Extract the (x, y) coordinate from the center of the cell holding the provided text.  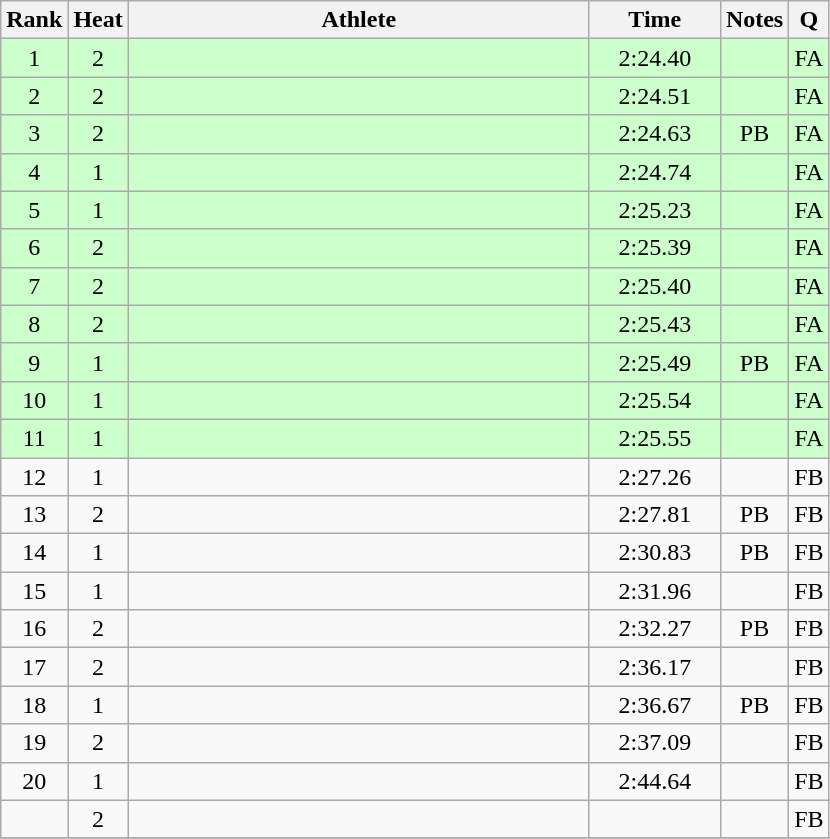
16 (34, 629)
Time (654, 20)
Notes (754, 20)
2:25.55 (654, 438)
7 (34, 286)
11 (34, 438)
2:27.26 (654, 477)
2:25.43 (654, 324)
18 (34, 705)
3 (34, 134)
2:25.39 (654, 248)
Q (809, 20)
2:44.64 (654, 781)
15 (34, 591)
4 (34, 172)
12 (34, 477)
20 (34, 781)
8 (34, 324)
2:25.54 (654, 400)
Heat (98, 20)
2:31.96 (654, 591)
Rank (34, 20)
13 (34, 515)
2:27.81 (654, 515)
2:25.23 (654, 210)
2:24.74 (654, 172)
2:30.83 (654, 553)
2:37.09 (654, 743)
2:32.27 (654, 629)
2:36.67 (654, 705)
14 (34, 553)
2:36.17 (654, 667)
2:25.40 (654, 286)
2:24.51 (654, 96)
17 (34, 667)
2:24.63 (654, 134)
Athlete (358, 20)
2:25.49 (654, 362)
19 (34, 743)
2:24.40 (654, 58)
5 (34, 210)
9 (34, 362)
10 (34, 400)
6 (34, 248)
